Pinpoint the cell where the given text exists, returning its [X, Y] midpoint coordinate. 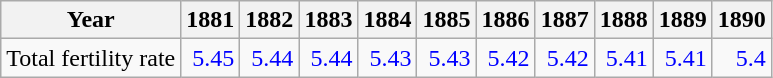
1885 [446, 20]
1886 [506, 20]
1888 [624, 20]
1884 [388, 20]
Year [91, 20]
1887 [564, 20]
5.4 [742, 58]
5.45 [210, 58]
1890 [742, 20]
1889 [682, 20]
1883 [328, 20]
1881 [210, 20]
Total fertility rate [91, 58]
1882 [270, 20]
